Return (X, Y) of the center of cell containing provided text 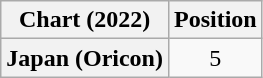
Japan (Oricon) (85, 58)
5 (215, 58)
Chart (2022) (85, 20)
Position (215, 20)
